Determine the (X, Y) coordinate at the center of the cell enclosing the given text.  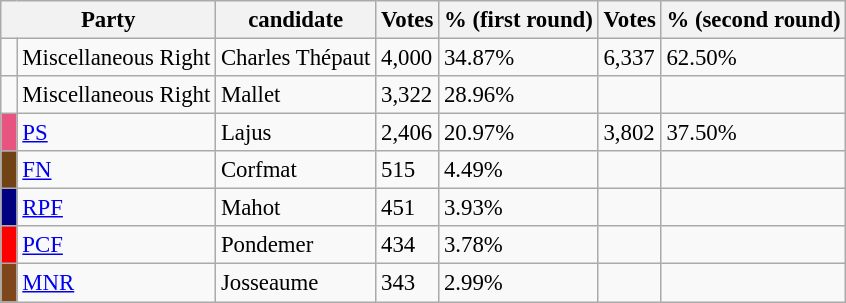
451 (408, 208)
515 (408, 170)
4.49% (519, 170)
FN (116, 170)
4,000 (408, 58)
PCF (116, 245)
Party (108, 20)
PS (116, 133)
Charles Thépaut (296, 58)
343 (408, 283)
62.50% (754, 58)
3,802 (630, 133)
RPF (116, 208)
Pondemer (296, 245)
20.97% (519, 133)
6,337 (630, 58)
3.78% (519, 245)
Lajus (296, 133)
28.96% (519, 95)
Josseaume (296, 283)
Mallet (296, 95)
3.93% (519, 208)
MNR (116, 283)
Corfmat (296, 170)
Mahot (296, 208)
3,322 (408, 95)
% (first round) (519, 20)
2,406 (408, 133)
434 (408, 245)
37.50% (754, 133)
% (second round) (754, 20)
2.99% (519, 283)
34.87% (519, 58)
candidate (296, 20)
